For the text-containing cell, return its midpoint in (x, y) coordinate format. 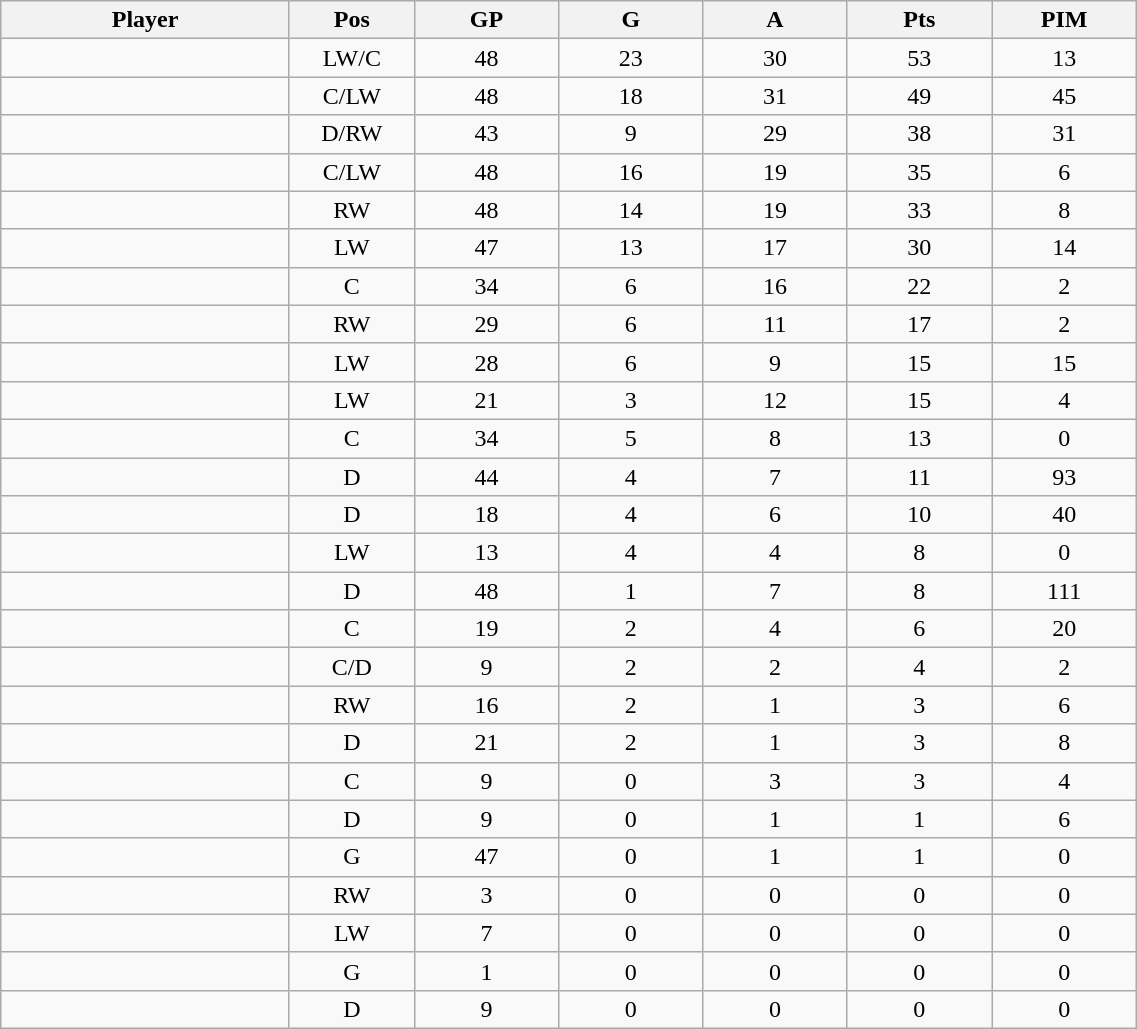
38 (919, 134)
35 (919, 172)
43 (486, 134)
12 (775, 400)
22 (919, 286)
33 (919, 210)
45 (1064, 96)
5 (631, 438)
Pts (919, 20)
A (775, 20)
LW/C (352, 58)
44 (486, 477)
20 (1064, 629)
111 (1064, 591)
10 (919, 515)
40 (1064, 515)
49 (919, 96)
C/D (352, 667)
93 (1064, 477)
Pos (352, 20)
PIM (1064, 20)
53 (919, 58)
28 (486, 362)
23 (631, 58)
D/RW (352, 134)
GP (486, 20)
Player (146, 20)
